Locate the cell with the specified text and output its [x, y] center coordinate. 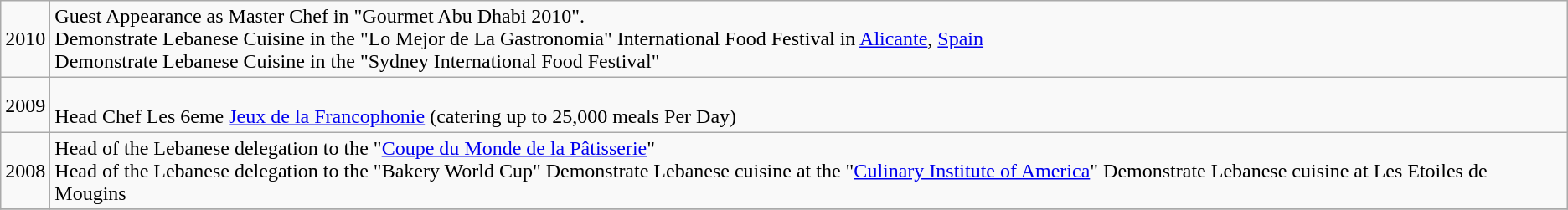
2009 [25, 105]
2010 [25, 39]
Head Chef Les 6eme Jeux de la Francophonie (catering up to 25,000 meals Per Day) [809, 105]
2008 [25, 171]
